Scan for the cell matching the given text and deliver its (x, y) coordinate at center. 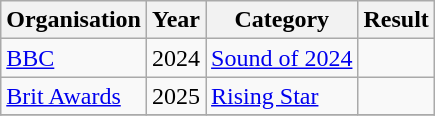
Result (396, 20)
Year (176, 20)
Sound of 2024 (282, 58)
2025 (176, 96)
Organisation (74, 20)
Rising Star (282, 96)
Category (282, 20)
Brit Awards (74, 96)
2024 (176, 58)
BBC (74, 58)
